Find where the given text appears and provide that cell's center as (X, Y) coordinate. 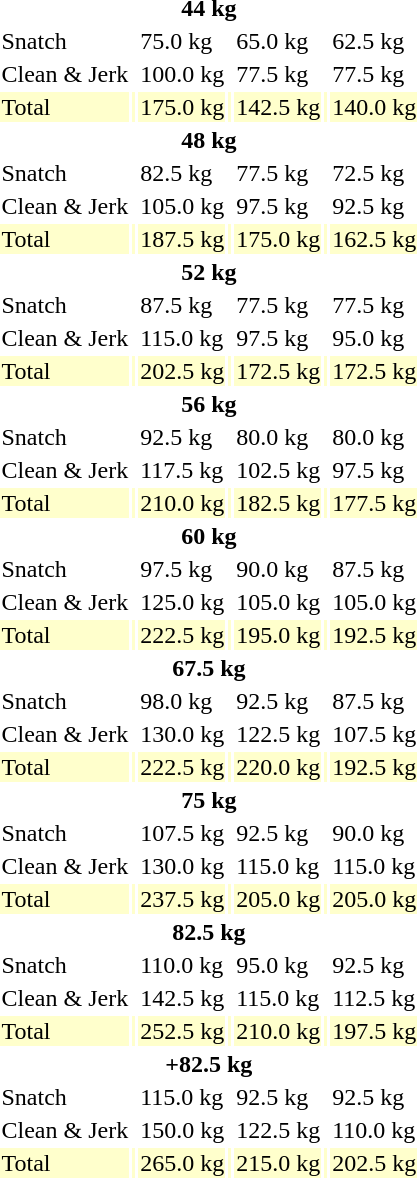
95.0 kg (278, 965)
195.0 kg (278, 635)
220.0 kg (278, 767)
107.5 kg (182, 833)
215.0 kg (278, 1163)
100.0 kg (182, 74)
265.0 kg (182, 1163)
187.5 kg (182, 239)
90.0 kg (278, 569)
125.0 kg (182, 602)
98.0 kg (182, 701)
182.5 kg (278, 503)
110.0 kg (182, 965)
150.0 kg (182, 1130)
252.5 kg (182, 1031)
102.5 kg (278, 470)
117.5 kg (182, 470)
80.0 kg (278, 437)
75.0 kg (182, 41)
205.0 kg (278, 899)
82.5 kg (182, 173)
202.5 kg (182, 371)
172.5 kg (278, 371)
237.5 kg (182, 899)
65.0 kg (278, 41)
87.5 kg (182, 305)
